Output the (X, Y) coordinate of the center of the cell containing the given text.  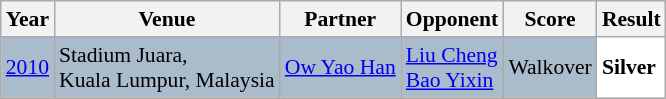
Stadium Juara,Kuala Lumpur, Malaysia (167, 68)
Score (550, 19)
Silver (632, 68)
Partner (340, 19)
Walkover (550, 68)
Ow Yao Han (340, 68)
Venue (167, 19)
Year (28, 19)
Liu Cheng Bao Yixin (452, 68)
2010 (28, 68)
Opponent (452, 19)
Result (632, 19)
